From the cell containing the given text, extract its center point as [x, y] coordinate. 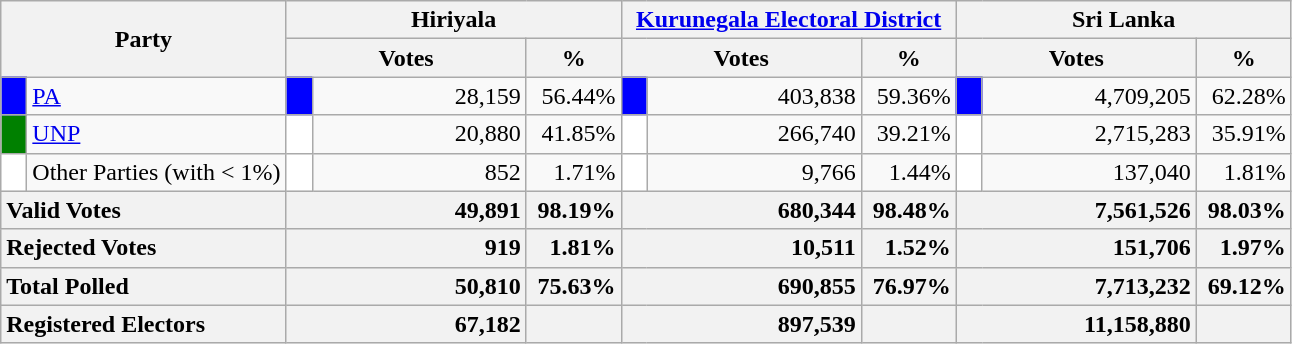
56.44% [574, 96]
151,706 [1076, 248]
403,838 [754, 96]
690,855 [741, 286]
20,880 [419, 134]
67,182 [406, 324]
7,713,232 [1076, 286]
1.97% [1244, 248]
98.48% [908, 210]
49,891 [406, 210]
Hiriyala [454, 20]
266,740 [754, 134]
59.36% [908, 96]
35.91% [1244, 134]
98.19% [574, 210]
75.63% [574, 286]
Other Parties (with < 1%) [156, 172]
1.52% [908, 248]
4,709,205 [1089, 96]
39.21% [908, 134]
9,766 [754, 172]
50,810 [406, 286]
680,344 [741, 210]
UNP [156, 134]
897,539 [741, 324]
Party [144, 39]
Total Polled [144, 286]
10,511 [741, 248]
76.97% [908, 286]
28,159 [419, 96]
2,715,283 [1089, 134]
1.71% [574, 172]
69.12% [1244, 286]
Registered Electors [144, 324]
Valid Votes [144, 210]
137,040 [1089, 172]
852 [419, 172]
41.85% [574, 134]
98.03% [1244, 210]
Rejected Votes [144, 248]
PA [156, 96]
919 [406, 248]
7,561,526 [1076, 210]
1.44% [908, 172]
Kurunegala Electoral District [788, 20]
11,158,880 [1076, 324]
62.28% [1244, 96]
Sri Lanka [1124, 20]
